From the cell containing the given text, extract its center point as (X, Y) coordinate. 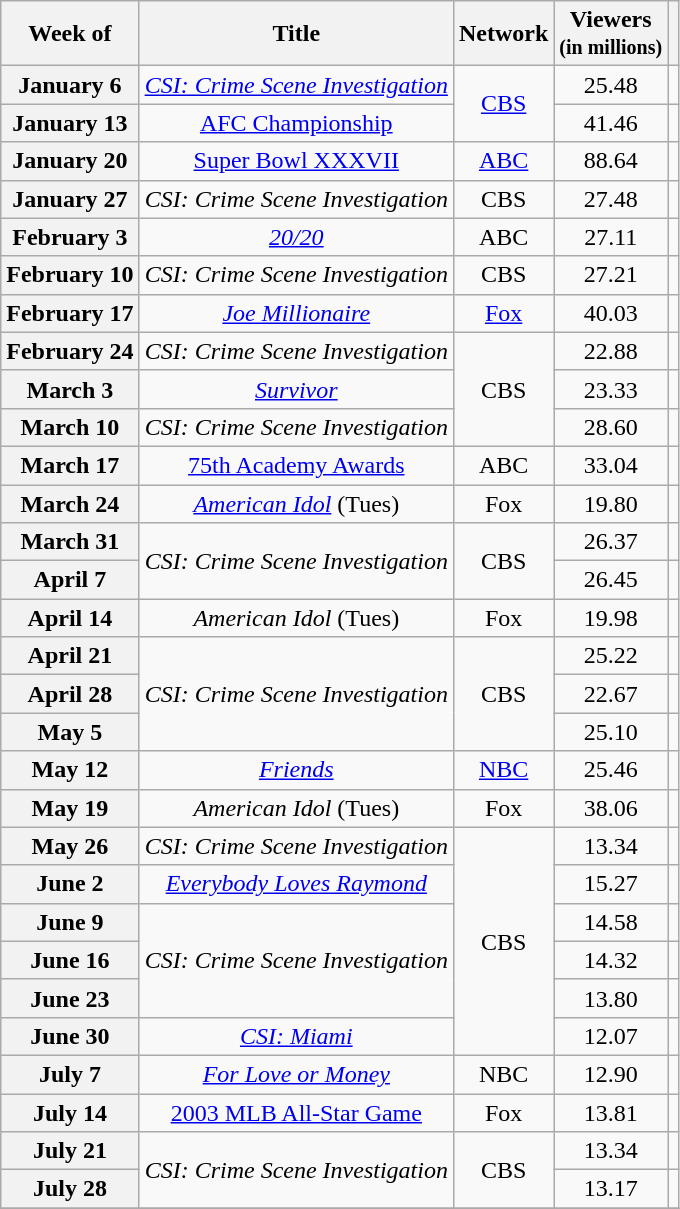
March 24 (70, 503)
March 31 (70, 542)
June 2 (70, 884)
April 28 (70, 694)
January 20 (70, 161)
Friends (296, 770)
75th Academy Awards (296, 465)
22.67 (611, 694)
June 16 (70, 960)
January 13 (70, 123)
January 6 (70, 85)
26.37 (611, 542)
AFC Championship (296, 123)
25.46 (611, 770)
25.48 (611, 85)
23.33 (611, 389)
13.81 (611, 1113)
27.48 (611, 199)
July 14 (70, 1113)
20/20 (296, 237)
June 30 (70, 1036)
14.58 (611, 922)
19.98 (611, 618)
March 3 (70, 389)
40.03 (611, 313)
15.27 (611, 884)
Viewers(in millions) (611, 34)
Title (296, 34)
February 10 (70, 275)
May 26 (70, 846)
27.11 (611, 237)
13.17 (611, 1189)
25.10 (611, 732)
Network (503, 34)
April 21 (70, 656)
13.80 (611, 998)
July 28 (70, 1189)
14.32 (611, 960)
Everybody Loves Raymond (296, 884)
Super Bowl XXXVII (296, 161)
March 10 (70, 427)
July 7 (70, 1074)
CSI: Miami (296, 1036)
February 3 (70, 237)
July 21 (70, 1151)
12.90 (611, 1074)
May 19 (70, 808)
May 5 (70, 732)
41.46 (611, 123)
19.80 (611, 503)
Joe Millionaire (296, 313)
2003 MLB All-Star Game (296, 1113)
April 14 (70, 618)
26.45 (611, 580)
88.64 (611, 161)
February 17 (70, 313)
June 23 (70, 998)
January 27 (70, 199)
28.60 (611, 427)
33.04 (611, 465)
May 12 (70, 770)
25.22 (611, 656)
February 24 (70, 351)
27.21 (611, 275)
Survivor (296, 389)
22.88 (611, 351)
38.06 (611, 808)
12.07 (611, 1036)
For Love or Money (296, 1074)
June 9 (70, 922)
April 7 (70, 580)
Week of (70, 34)
March 17 (70, 465)
